For the text-containing cell, return its midpoint in [X, Y] coordinate format. 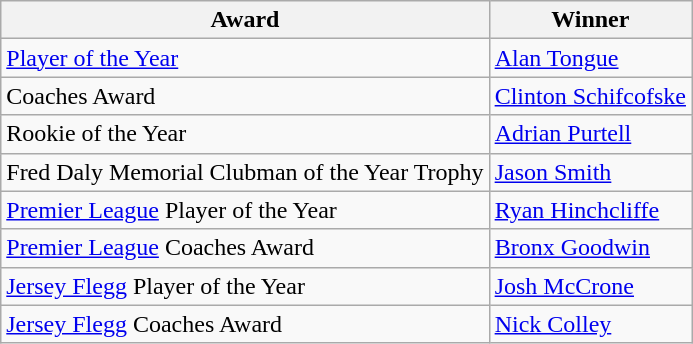
Premier League Player of the Year [245, 210]
Bronx Goodwin [590, 248]
Fred Daly Memorial Clubman of the Year Trophy [245, 172]
Josh McCrone [590, 286]
Alan Tongue [590, 58]
Player of the Year [245, 58]
Jersey Flegg Player of the Year [245, 286]
Coaches Award [245, 96]
Adrian Purtell [590, 134]
Premier League Coaches Award [245, 248]
Winner [590, 20]
Award [245, 20]
Nick Colley [590, 324]
Jersey Flegg Coaches Award [245, 324]
Rookie of the Year [245, 134]
Ryan Hinchcliffe [590, 210]
Jason Smith [590, 172]
Clinton Schifcofske [590, 96]
